Scan for the cell matching the given text and deliver its [X, Y] coordinate at center. 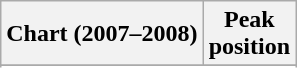
Peakposition [249, 34]
Chart (2007–2008) [102, 34]
